Return the [x, y] coordinate for the center point of the cell that contains the specified text.  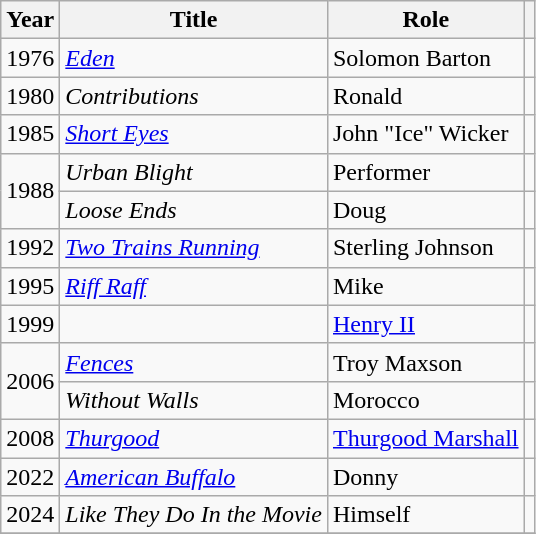
American Buffalo [194, 477]
Like They Do In the Movie [194, 515]
Ronald [426, 96]
Mike [426, 286]
1980 [30, 96]
Morocco [426, 400]
Henry II [426, 324]
Loose Ends [194, 210]
1976 [30, 58]
Thurgood [194, 438]
1985 [30, 134]
Doug [426, 210]
Title [194, 20]
2006 [30, 381]
2024 [30, 515]
Thurgood Marshall [426, 438]
1995 [30, 286]
1999 [30, 324]
Role [426, 20]
Without Walls [194, 400]
Urban Blight [194, 172]
Eden [194, 58]
Troy Maxson [426, 362]
Year [30, 20]
2022 [30, 477]
1992 [30, 248]
Short Eyes [194, 134]
Two Trains Running [194, 248]
Sterling Johnson [426, 248]
2008 [30, 438]
Donny [426, 477]
Himself [426, 515]
John "Ice" Wicker [426, 134]
Riff Raff [194, 286]
1988 [30, 191]
Fences [194, 362]
Performer [426, 172]
Contributions [194, 96]
Solomon Barton [426, 58]
